Capture the cell that displays the provided text and extract its [X, Y] central coordinate. 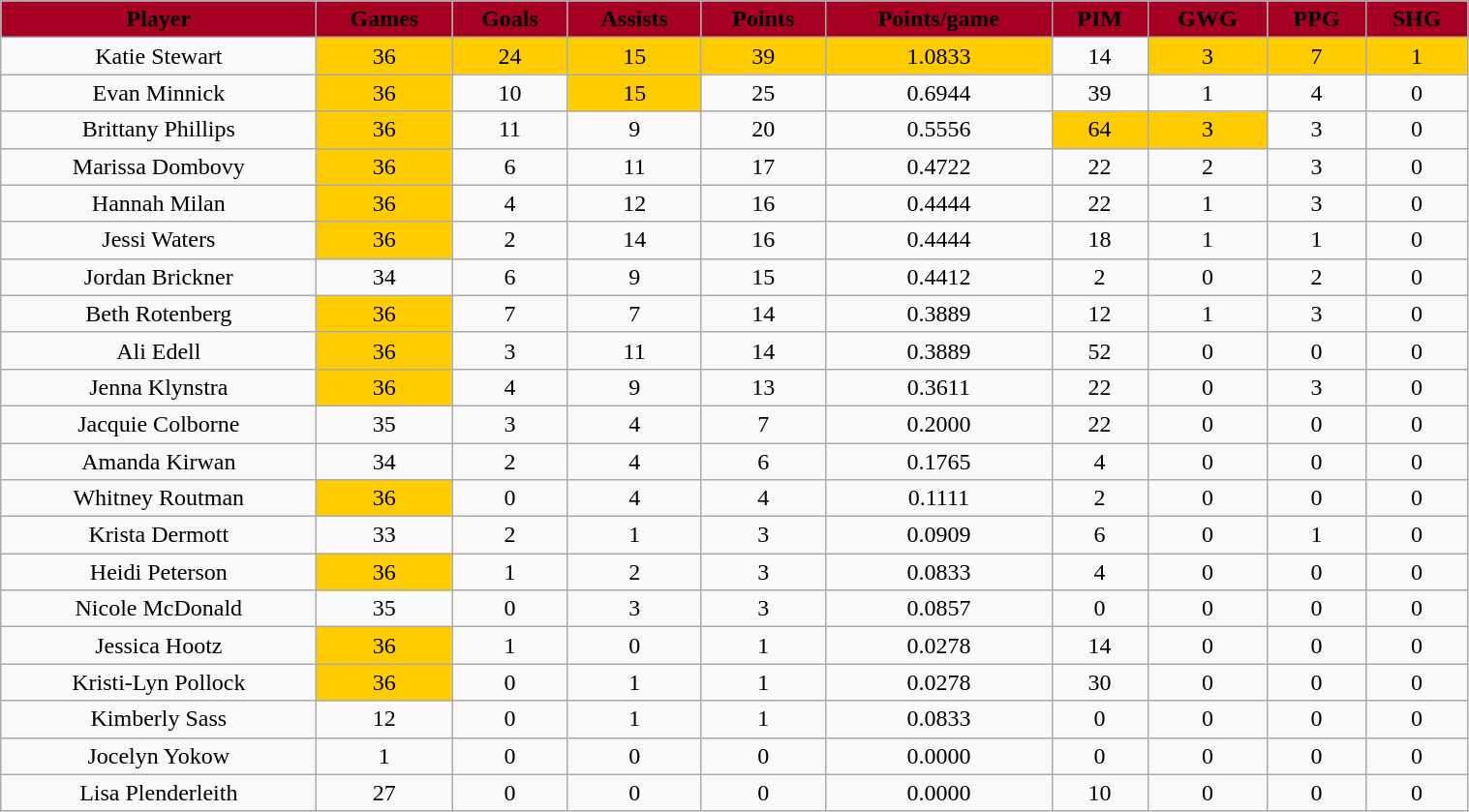
Player [159, 19]
27 [384, 793]
Amanda Kirwan [159, 462]
GWG [1208, 19]
Marissa Dombovy [159, 166]
Hannah Milan [159, 203]
13 [763, 387]
0.1765 [939, 462]
Jessi Waters [159, 240]
Kimberly Sass [159, 719]
Jacquie Colborne [159, 424]
SHG [1417, 19]
Lisa Plenderleith [159, 793]
Games [384, 19]
0.4412 [939, 277]
0.0857 [939, 609]
0.4722 [939, 166]
20 [763, 130]
Kristi-Lyn Pollock [159, 682]
Jenna Klynstra [159, 387]
52 [1100, 350]
Nicole McDonald [159, 609]
Jessica Hootz [159, 646]
0.2000 [939, 424]
30 [1100, 682]
0.1111 [939, 498]
0.0909 [939, 535]
Goals [509, 19]
18 [1100, 240]
24 [509, 56]
Krista Dermott [159, 535]
Whitney Routman [159, 498]
Assists [634, 19]
Brittany Phillips [159, 130]
Heidi Peterson [159, 572]
Points [763, 19]
PIM [1100, 19]
64 [1100, 130]
0.6944 [939, 93]
Evan Minnick [159, 93]
0.3611 [939, 387]
0.5556 [939, 130]
Jordan Brickner [159, 277]
Jocelyn Yokow [159, 756]
Ali Edell [159, 350]
Points/game [939, 19]
33 [384, 535]
17 [763, 166]
1.0833 [939, 56]
25 [763, 93]
Beth Rotenberg [159, 314]
Katie Stewart [159, 56]
PPG [1317, 19]
